Output the [x, y] coordinate of the center of the cell containing the given text.  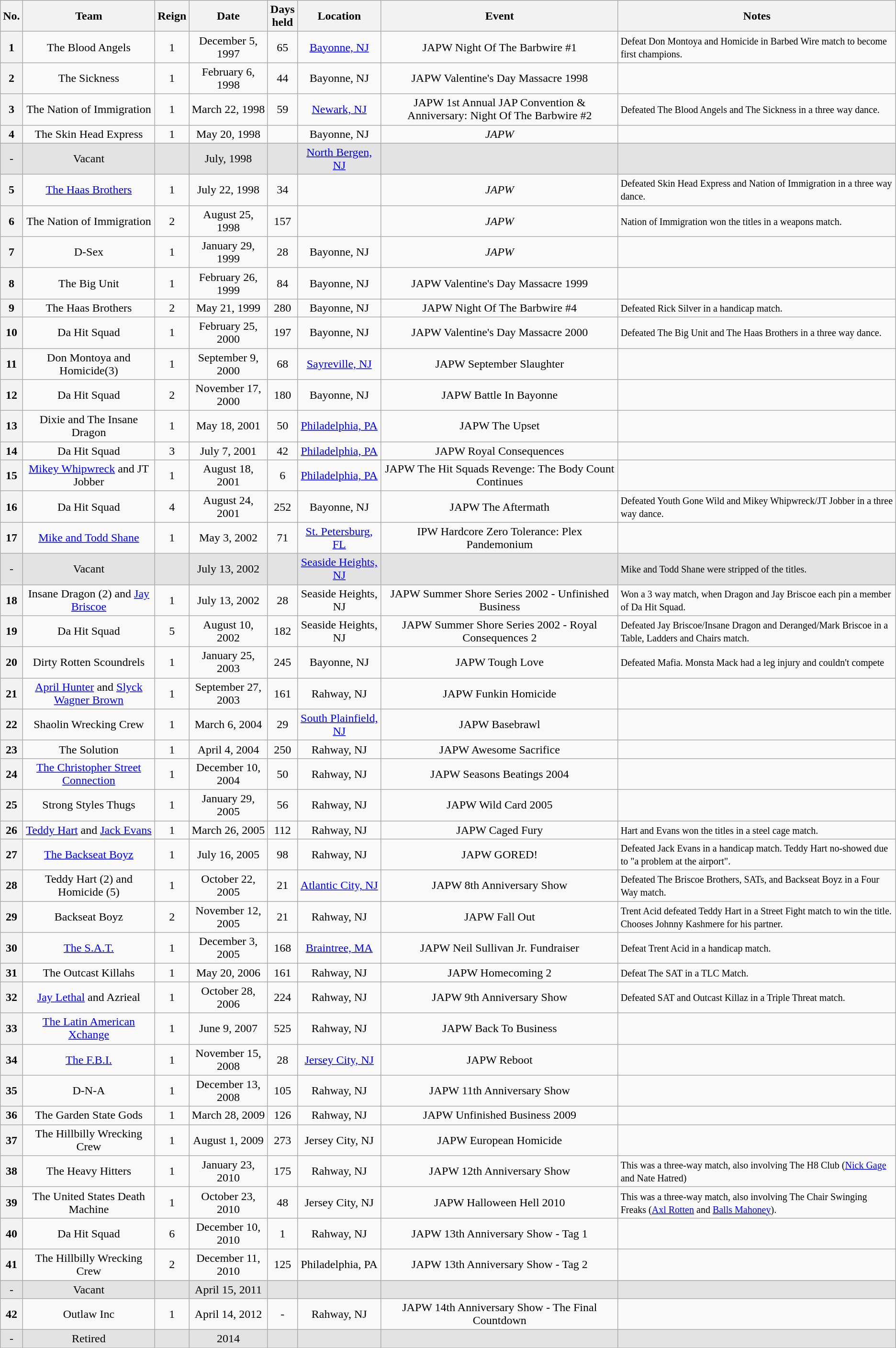
Defeated SAT and Outcast Killaz in a Triple Threat match. [757, 998]
May 3, 2002 [229, 538]
Sayreville, NJ [339, 364]
13 [11, 426]
JAPW Seasons Beatings 2004 [500, 774]
157 [282, 221]
Event [500, 16]
Atlantic City, NJ [339, 886]
32 [11, 998]
Defeated Jack Evans in a handicap match. Teddy Hart no-showed due to "a problem at the airport". [757, 855]
JAPW The Aftermath [500, 506]
182 [282, 631]
July 16, 2005 [229, 855]
16 [11, 506]
41 [11, 1265]
JAPW Wild Card 2005 [500, 805]
No. [11, 16]
JAPW Awesome Sacrifice [500, 749]
May 20, 1998 [229, 134]
February 25, 2000 [229, 332]
JAPW GORED! [500, 855]
The F.B.I. [89, 1060]
D-Sex [89, 252]
JAPW 9th Anniversary Show [500, 998]
January 29, 2005 [229, 805]
September 27, 2003 [229, 693]
April 14, 2012 [229, 1314]
JAPW 8th Anniversary Show [500, 886]
37 [11, 1140]
The Solution [89, 749]
April 15, 2011 [229, 1289]
The Latin American Xchange [89, 1028]
December 10, 2010 [229, 1233]
October 28, 2006 [229, 998]
224 [282, 998]
12 [11, 395]
The Sickness [89, 79]
Dixie and The Insane Dragon [89, 426]
105 [282, 1090]
33 [11, 1028]
7 [11, 252]
Defeat Don Montoya and Homicide in Barbed Wire match to become first champions. [757, 47]
The S.A.T. [89, 948]
Date [229, 16]
JAPW Summer Shore Series 2002 - Unfinished Business [500, 600]
March 6, 2004 [229, 725]
JAPW Caged Fury [500, 830]
Jay Lethal and Azrieal [89, 998]
11 [11, 364]
JAPW Valentine's Day Massacre 1998 [500, 79]
JAPW 14th Anniversary Show - The Final Countdown [500, 1314]
July 7, 2001 [229, 451]
Don Montoya and Homicide(3) [89, 364]
The Skin Head Express [89, 134]
April 4, 2004 [229, 749]
36 [11, 1115]
This was a three-way match, also involving The Chair Swinging Freaks (Axl Rotten and Balls Mahoney). [757, 1202]
44 [282, 79]
17 [11, 538]
JAPW Valentine's Day Massacre 2000 [500, 332]
December 5, 1997 [229, 47]
38 [11, 1171]
Defeated The Briscoe Brothers, SATs, and Backseat Boyz in a Four Way match. [757, 886]
This was a three-way match, also involving The H8 Club (Nick Gage and Nate Hatred) [757, 1171]
10 [11, 332]
JAPW European Homicide [500, 1140]
125 [282, 1265]
Braintree, MA [339, 948]
Reign [172, 16]
The United States Death Machine [89, 1202]
280 [282, 308]
Dirty Rotten Scoundrels [89, 663]
Hart and Evans won the titles in a steel cage match. [757, 830]
May 18, 2001 [229, 426]
Shaolin Wrecking Crew [89, 725]
JAPW Royal Consequences [500, 451]
Outlaw Inc [89, 1314]
2014 [229, 1339]
JAPW 11th Anniversary Show [500, 1090]
197 [282, 332]
25 [11, 805]
525 [282, 1028]
August 1, 2009 [229, 1140]
250 [282, 749]
The Big Unit [89, 283]
March 22, 1998 [229, 109]
Won a 3 way match, when Dragon and Jay Briscoe each pin a member of Da Hit Squad. [757, 600]
February 26, 1999 [229, 283]
19 [11, 631]
30 [11, 948]
56 [282, 805]
JAPW The Upset [500, 426]
JAPW Tough Love [500, 663]
26 [11, 830]
JAPW Reboot [500, 1060]
February 6, 1998 [229, 79]
9 [11, 308]
April Hunter and Slyck Wagner Brown [89, 693]
The Blood Angels [89, 47]
December 3, 2005 [229, 948]
20 [11, 663]
Teddy Hart (2) and Homicide (5) [89, 886]
Mike and Todd Shane were stripped of the titles. [757, 569]
North Bergen, NJ [339, 159]
245 [282, 663]
68 [282, 364]
18 [11, 600]
35 [11, 1090]
July, 1998 [229, 159]
Defeated Jay Briscoe/Insane Dragon and Deranged/Mark Briscoe in a Table, Ladders and Chairs match. [757, 631]
The Garden State Gods [89, 1115]
65 [282, 47]
January 23, 2010 [229, 1171]
July 22, 1998 [229, 190]
January 25, 2003 [229, 663]
40 [11, 1233]
175 [282, 1171]
Notes [757, 16]
Strong Styles Thugs [89, 805]
JAPW Basebrawl [500, 725]
84 [282, 283]
Defeated The Big Unit and The Haas Brothers in a three way dance. [757, 332]
Retired [89, 1339]
May 20, 2006 [229, 973]
August 24, 2001 [229, 506]
The Heavy Hitters [89, 1171]
November 12, 2005 [229, 917]
23 [11, 749]
JAPW Summer Shore Series 2002 - Royal Consequences 2 [500, 631]
JAPW Homecoming 2 [500, 973]
Daysheld [282, 16]
January 29, 1999 [229, 252]
71 [282, 538]
JAPW Neil Sullivan Jr. Fundraiser [500, 948]
Defeat Trent Acid in a handicap match. [757, 948]
November 17, 2000 [229, 395]
May 21, 1999 [229, 308]
8 [11, 283]
JAPW September Slaughter [500, 364]
JAPW Back To Business [500, 1028]
March 26, 2005 [229, 830]
JAPW Night Of The Barbwire #4 [500, 308]
112 [282, 830]
December 13, 2008 [229, 1090]
27 [11, 855]
South Plainfield, NJ [339, 725]
June 9, 2007 [229, 1028]
180 [282, 395]
Backseat Boyz [89, 917]
Newark, NJ [339, 109]
JAPW Funkin Homicide [500, 693]
October 22, 2005 [229, 886]
Team [89, 16]
Mikey Whipwreck and JT Jobber [89, 476]
14 [11, 451]
168 [282, 948]
Trent Acid defeated Teddy Hart in a Street Fight match to win the title. Chooses Johnny Kashmere for his partner. [757, 917]
August 25, 1998 [229, 221]
JAPW 13th Anniversary Show - Tag 2 [500, 1265]
JAPW Halloween Hell 2010 [500, 1202]
October 23, 2010 [229, 1202]
Insane Dragon (2) and Jay Briscoe [89, 600]
JAPW 13th Anniversary Show - Tag 1 [500, 1233]
JAPW Unfinished Business 2009 [500, 1115]
Defeat The SAT in a TLC Match. [757, 973]
The Christopher Street Connection [89, 774]
The Outcast Killahs [89, 973]
August 10, 2002 [229, 631]
September 9, 2000 [229, 364]
JAPW Fall Out [500, 917]
59 [282, 109]
JAPW The Hit Squads Revenge: The Body Count Continues [500, 476]
D-N-A [89, 1090]
48 [282, 1202]
December 11, 2010 [229, 1265]
252 [282, 506]
St. Petersburg, FL [339, 538]
31 [11, 973]
JAPW 12th Anniversary Show [500, 1171]
39 [11, 1202]
Defeated Mafia. Monsta Mack had a leg injury and couldn't compete [757, 663]
Defeated Skin Head Express and Nation of Immigration in a three way dance. [757, 190]
24 [11, 774]
Nation of Immigration won the titles in a weapons match. [757, 221]
22 [11, 725]
March 28, 2009 [229, 1115]
JAPW 1st Annual JAP Convention & Anniversary: Night Of The Barbwire #2 [500, 109]
Location [339, 16]
Defeated Youth Gone Wild and Mikey Whipwreck/JT Jobber in a three way dance. [757, 506]
JAPW Battle In Bayonne [500, 395]
Defeated Rick Silver in a handicap match. [757, 308]
126 [282, 1115]
IPW Hardcore Zero Tolerance: Plex Pandemonium [500, 538]
15 [11, 476]
273 [282, 1140]
JAPW Night Of The Barbwire #1 [500, 47]
November 15, 2008 [229, 1060]
Defeated The Blood Angels and The Sickness in a three way dance. [757, 109]
August 18, 2001 [229, 476]
The Backseat Boyz [89, 855]
JAPW Valentine's Day Massacre 1999 [500, 283]
Mike and Todd Shane [89, 538]
December 10, 2004 [229, 774]
98 [282, 855]
Teddy Hart and Jack Evans [89, 830]
